Output the [x, y] coordinate of the center of the cell containing the given text.  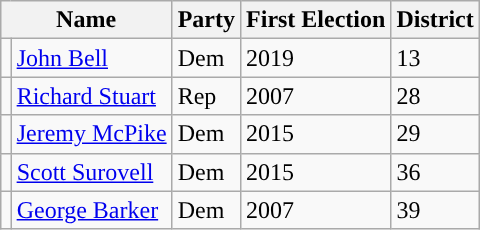
Name [86, 20]
Jeremy McPike [92, 134]
36 [435, 172]
First Election [316, 20]
28 [435, 96]
Rep [206, 96]
2019 [316, 58]
39 [435, 210]
George Barker [92, 210]
13 [435, 58]
John Bell [92, 58]
Scott Surovell [92, 172]
Richard Stuart [92, 96]
Party [206, 20]
District [435, 20]
29 [435, 134]
